Identify which cell holds the provided text, then report its (x, y) central coordinate. 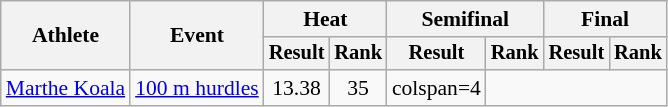
100 m hurdles (197, 88)
13.38 (297, 88)
Athlete (66, 36)
Marthe Koala (66, 88)
Semifinal (466, 19)
colspan=4 (436, 88)
Event (197, 36)
35 (358, 88)
Final (606, 19)
Heat (326, 19)
